For the text-containing cell, return its midpoint in (x, y) coordinate format. 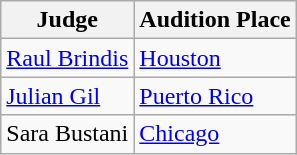
Puerto Rico (215, 96)
Sara Bustani (68, 134)
Julian Gil (68, 96)
Judge (68, 20)
Houston (215, 58)
Chicago (215, 134)
Audition Place (215, 20)
Raul Brindis (68, 58)
